Return (x, y) of the center of cell containing provided text 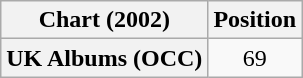
Chart (2002) (104, 20)
UK Albums (OCC) (104, 58)
69 (255, 58)
Position (255, 20)
